Return the [X, Y] coordinate for the center point of the cell that contains the specified text.  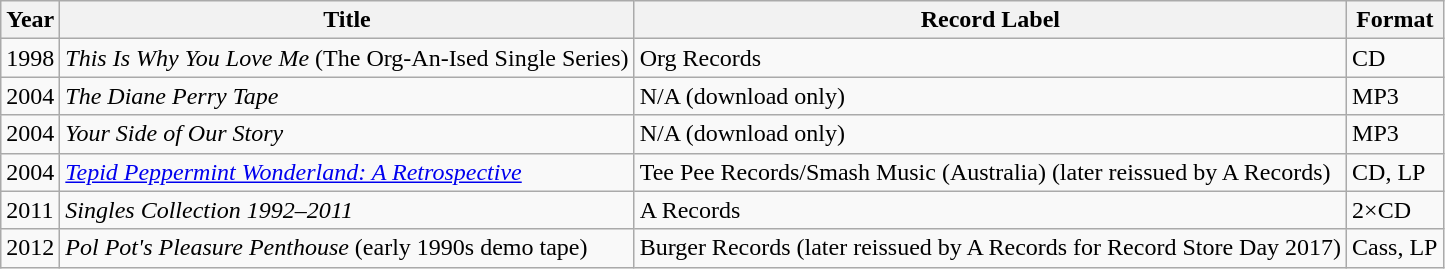
CD [1395, 58]
Tee Pee Records/Smash Music (Australia) (later reissued by A Records) [990, 172]
1998 [30, 58]
CD, LP [1395, 172]
Pol Pot's Pleasure Penthouse (early 1990s demo tape) [347, 248]
Tepid Peppermint Wonderland: A Retrospective [347, 172]
Year [30, 20]
Cass, LP [1395, 248]
2012 [30, 248]
This Is Why You Love Me (The Org-An-Ised Single Series) [347, 58]
Org Records [990, 58]
The Diane Perry Tape [347, 96]
Your Side of Our Story [347, 134]
Title [347, 20]
2011 [30, 210]
2×CD [1395, 210]
Record Label [990, 20]
Burger Records (later reissued by A Records for Record Store Day 2017) [990, 248]
Format [1395, 20]
A Records [990, 210]
Singles Collection 1992–2011 [347, 210]
